Detect which cell encompasses the target text, then output its (x, y) center coordinate. 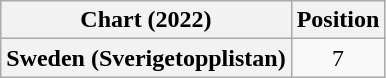
Sweden (Sverigetopplistan) (146, 58)
Chart (2022) (146, 20)
Position (338, 20)
7 (338, 58)
